Output the [X, Y] coordinate of the center of the cell containing the given text.  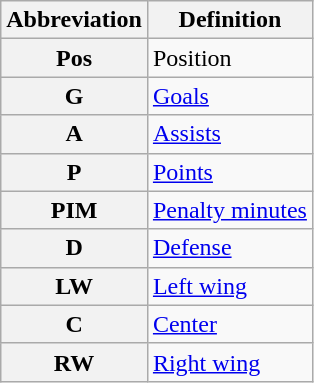
Definition [230, 20]
Penalty minutes [230, 210]
Goals [230, 96]
LW [74, 286]
Position [230, 58]
P [74, 172]
Right wing [230, 362]
A [74, 134]
Points [230, 172]
C [74, 324]
G [74, 96]
Abbreviation [74, 20]
RW [74, 362]
Defense [230, 248]
Left wing [230, 286]
Pos [74, 58]
Center [230, 324]
Assists [230, 134]
D [74, 248]
PIM [74, 210]
